Pinpoint the cell where the given text exists, returning its (x, y) midpoint coordinate. 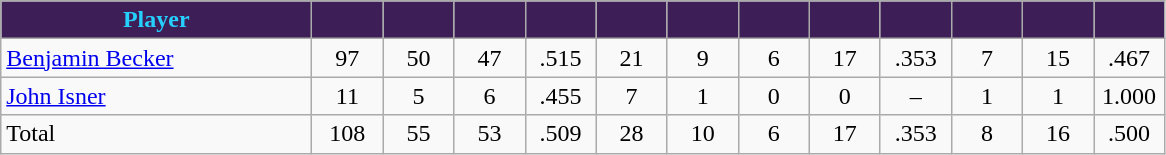
.455 (560, 96)
16 (1058, 134)
8 (986, 134)
97 (348, 58)
21 (632, 58)
50 (418, 58)
53 (490, 134)
.515 (560, 58)
.509 (560, 134)
John Isner (156, 96)
9 (702, 58)
Benjamin Becker (156, 58)
10 (702, 134)
11 (348, 96)
.500 (1130, 134)
.467 (1130, 58)
47 (490, 58)
108 (348, 134)
Total (156, 134)
5 (418, 96)
– (916, 96)
55 (418, 134)
15 (1058, 58)
1.000 (1130, 96)
Player (156, 20)
28 (632, 134)
